Extract the [x, y] coordinate from the center of the cell holding the provided text.  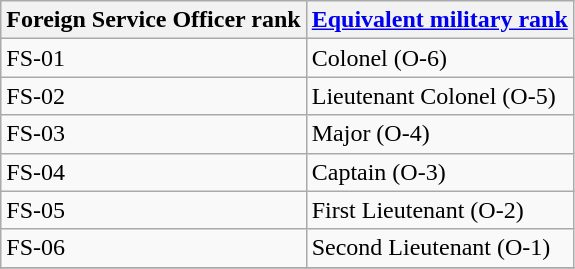
FS-06 [154, 248]
Major (O-4) [440, 134]
Captain (O-3) [440, 172]
Lieutenant Colonel (O-5) [440, 96]
FS-05 [154, 210]
First Lieutenant (O-2) [440, 210]
FS-03 [154, 134]
Equivalent military rank [440, 20]
FS-04 [154, 172]
Colonel (O-6) [440, 58]
FS-02 [154, 96]
FS-01 [154, 58]
Foreign Service Officer rank [154, 20]
Second Lieutenant (O-1) [440, 248]
